Provide the [x, y] coordinate of the cell's center where the given text is located.  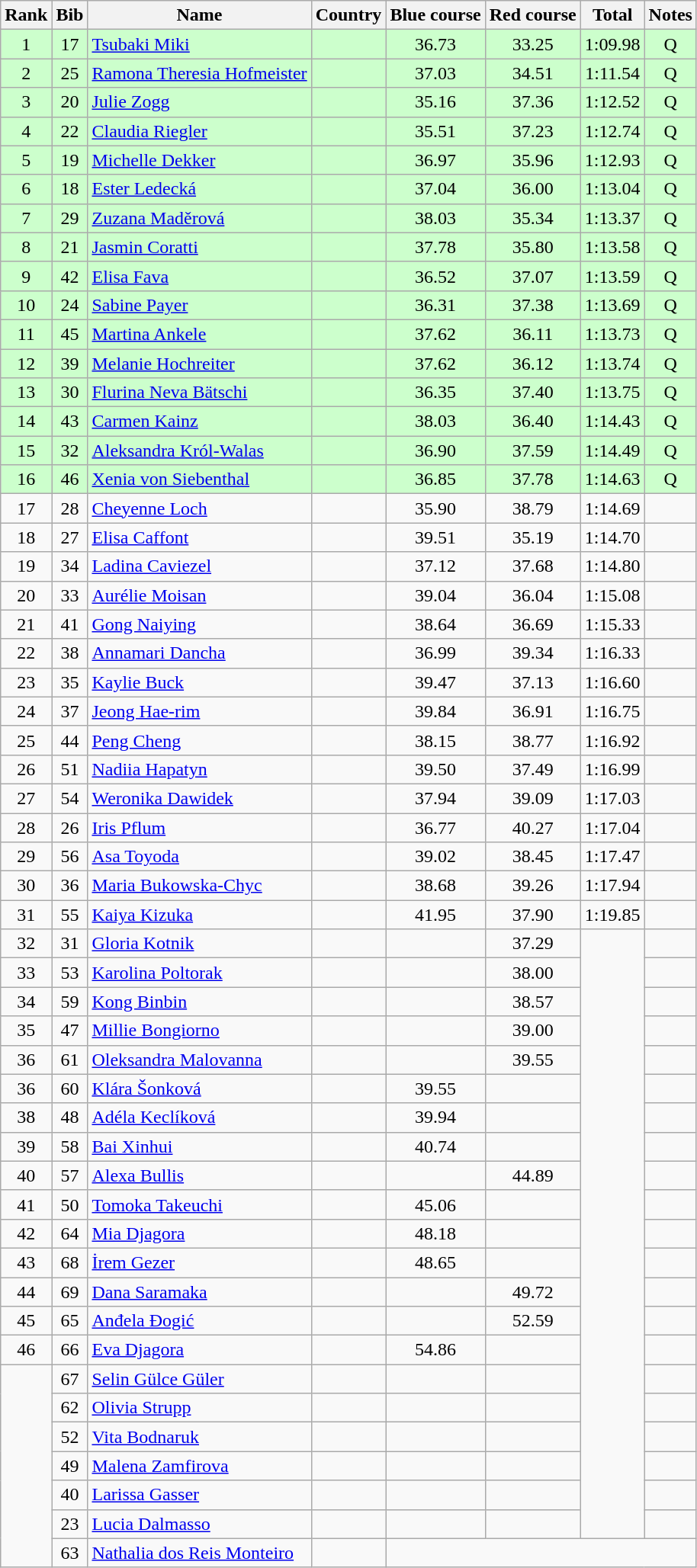
40.27 [532, 827]
57 [70, 1175]
36.52 [435, 276]
Jeong Hae-rim [200, 711]
14 [26, 422]
1:13.59 [612, 276]
44.89 [532, 1175]
36.31 [435, 305]
38.57 [532, 1002]
12 [26, 364]
35.19 [532, 537]
Michelle Dekker [200, 160]
35.51 [435, 131]
Nadiia Hapatyn [200, 769]
37 [70, 711]
1:13.73 [612, 334]
2 [26, 73]
58 [70, 1146]
1:16.33 [612, 653]
36.99 [435, 653]
Annamari Dancha [200, 653]
37.23 [532, 131]
38.45 [532, 857]
1:14.49 [612, 451]
1:09.98 [612, 44]
Karolina Poltorak [200, 973]
37.12 [435, 566]
36.97 [435, 160]
39.34 [532, 653]
36.77 [435, 827]
49.72 [532, 1292]
Melanie Hochreiter [200, 364]
61 [70, 1060]
50 [70, 1204]
1:11.54 [612, 73]
35.96 [532, 160]
1:19.85 [612, 915]
1:14.80 [612, 566]
36.73 [435, 44]
Dana Saramaka [200, 1292]
56 [70, 857]
Mia Djagora [200, 1233]
1:17.47 [612, 857]
Selin Gülce Güler [200, 1379]
38.00 [532, 973]
Bib [70, 15]
37.03 [435, 73]
1:14.70 [612, 537]
60 [70, 1089]
38.68 [435, 886]
36.91 [532, 711]
39.02 [435, 857]
Ester Ledecká [200, 189]
Notes [670, 15]
67 [70, 1379]
Tsubaki Miki [200, 44]
Name [200, 15]
39.26 [532, 886]
Weronika Dawidek [200, 798]
39.04 [435, 595]
68 [70, 1262]
35.80 [532, 247]
39.09 [532, 798]
Bai Xinhui [200, 1146]
1:17.94 [612, 886]
Anđela Đogić [200, 1321]
Aleksandra Król-Walas [200, 451]
54 [70, 798]
Julie Zogg [200, 102]
1:15.33 [612, 624]
15 [26, 451]
36.69 [532, 624]
35.34 [532, 218]
36.90 [435, 451]
35.16 [435, 102]
Oleksandra Malovanna [200, 1060]
13 [26, 393]
Aurélie Moisan [200, 595]
47 [70, 1031]
10 [26, 305]
1:14.43 [612, 422]
1:13.75 [612, 393]
Gong Naiying [200, 624]
52 [70, 1437]
69 [70, 1292]
5 [26, 160]
Gloria Kotnik [200, 944]
37.29 [532, 944]
1:17.03 [612, 798]
1:12.93 [612, 160]
Maria Bukowska-Chyc [200, 886]
53 [70, 973]
55 [70, 915]
39.84 [435, 711]
İrem Gezer [200, 1262]
11 [26, 334]
1 [26, 44]
1:17.04 [612, 827]
Alexa Bullis [200, 1175]
Elisa Fava [200, 276]
Carmen Kainz [200, 422]
Sabine Payer [200, 305]
Vita Bodnaruk [200, 1437]
37.49 [532, 769]
38.15 [435, 740]
36.04 [532, 595]
41.95 [435, 915]
1:13.74 [612, 364]
36.35 [435, 393]
66 [70, 1350]
Cheyenne Loch [200, 508]
Ramona Theresia Hofmeister [200, 73]
39.47 [435, 682]
Kong Binbin [200, 1002]
1:14.63 [612, 479]
3 [26, 102]
Blue course [435, 15]
37.40 [532, 393]
36.12 [532, 364]
37.36 [532, 102]
1:16.92 [612, 740]
Asa Toyoda [200, 857]
1:15.08 [612, 595]
Adéla Keclíková [200, 1117]
63 [70, 1553]
51 [70, 769]
54.86 [435, 1350]
Olivia Strupp [200, 1408]
1:16.60 [612, 682]
Kaiya Kizuka [200, 915]
37.68 [532, 566]
37.13 [532, 682]
9 [26, 276]
4 [26, 131]
52.59 [532, 1321]
1:12.74 [612, 131]
33.25 [532, 44]
Nathalia dos Reis Monteiro [200, 1553]
Millie Bongiorno [200, 1031]
1:13.58 [612, 247]
Ladina Caviezel [200, 566]
Zuzana Maděrová [200, 218]
1:16.99 [612, 769]
Rank [26, 15]
Peng Cheng [200, 740]
37.38 [532, 305]
16 [26, 479]
1:13.37 [612, 218]
1:13.04 [612, 189]
Claudia Riegler [200, 131]
59 [70, 1002]
35.90 [435, 508]
36.11 [532, 334]
34.51 [532, 73]
36.85 [435, 479]
1:12.52 [612, 102]
48.18 [435, 1233]
37.04 [435, 189]
37.94 [435, 798]
37.07 [532, 276]
62 [70, 1408]
37.59 [532, 451]
36.00 [532, 189]
40.74 [435, 1146]
1:13.69 [612, 305]
1:14.69 [612, 508]
7 [26, 218]
Eva Djagora [200, 1350]
38.79 [532, 508]
1:16.75 [612, 711]
39.51 [435, 537]
48.65 [435, 1262]
39.00 [532, 1031]
39.94 [435, 1117]
65 [70, 1321]
38.64 [435, 624]
Elisa Caffont [200, 537]
37.90 [532, 915]
45.06 [435, 1204]
49 [70, 1466]
38.77 [532, 740]
48 [70, 1117]
Klára Šonková [200, 1089]
8 [26, 247]
Kaylie Buck [200, 682]
64 [70, 1233]
Martina Ankele [200, 334]
36.40 [532, 422]
6 [26, 189]
Total [612, 15]
Jasmin Coratti [200, 247]
Larissa Gasser [200, 1495]
Red course [532, 15]
Country [348, 15]
39.50 [435, 769]
Xenia von Siebenthal [200, 479]
Iris Pflum [200, 827]
Flurina Neva Bätschi [200, 393]
Lucia Dalmasso [200, 1524]
Tomoka Takeuchi [200, 1204]
Malena Zamfirova [200, 1466]
